Output the [x, y] coordinate of the center of the cell containing the given text.  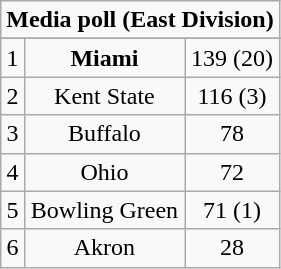
71 (1) [232, 210]
Buffalo [104, 134]
6 [12, 248]
Miami [104, 58]
1 [12, 58]
Bowling Green [104, 210]
2 [12, 96]
72 [232, 172]
Ohio [104, 172]
116 (3) [232, 96]
28 [232, 248]
139 (20) [232, 58]
78 [232, 134]
Akron [104, 248]
4 [12, 172]
3 [12, 134]
Media poll (East Division) [140, 20]
Kent State [104, 96]
5 [12, 210]
